Pinpoint the cell where the given text exists, returning its [x, y] midpoint coordinate. 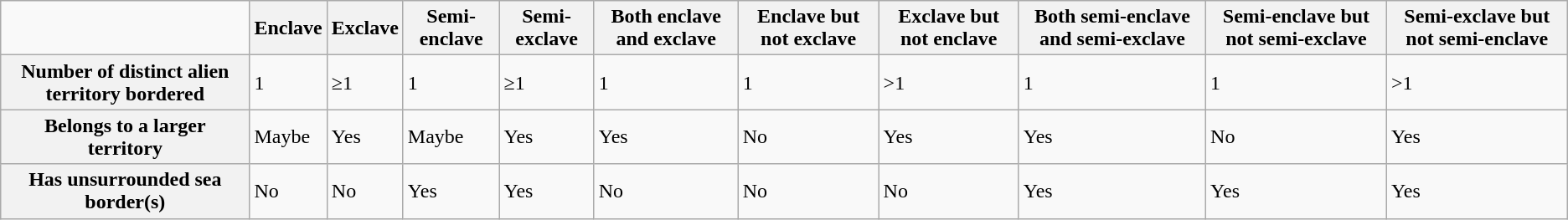
Belongs to a larger territory [126, 137]
Semi-exclave but not semi-enclave [1477, 28]
Both semi-enclave and semi-exclave [1112, 28]
Enclave but not exclave [808, 28]
Semi-enclave [451, 28]
Enclave [288, 28]
Both enclave and exclave [666, 28]
Exclave [365, 28]
Has unsurrounded sea border(s) [126, 191]
Number of distinct alien territory bordered [126, 82]
Semi-enclave but not semi-exclave [1297, 28]
Semi-exclave [546, 28]
Exclave but not enclave [948, 28]
